Capture the cell that displays the provided text and extract its [X, Y] central coordinate. 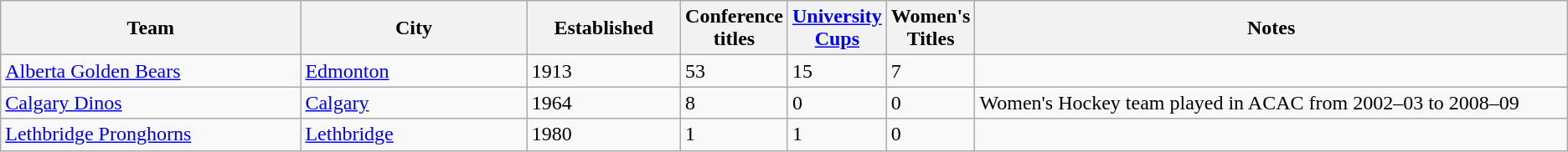
1913 [603, 71]
Calgary [414, 103]
Lethbridge Pronghorns [151, 134]
15 [837, 71]
Team [151, 28]
Alberta Golden Bears [151, 71]
1964 [603, 103]
Women's Hockey team played in ACAC from 2002–03 to 2008–09 [1271, 103]
Women's Titles [931, 28]
8 [735, 103]
53 [735, 71]
University Cups [837, 28]
Calgary Dinos [151, 103]
Conference titles [735, 28]
7 [931, 71]
Lethbridge [414, 134]
Notes [1271, 28]
1980 [603, 134]
Edmonton [414, 71]
City [414, 28]
Established [603, 28]
